Find where the given text appears and provide that cell's center as (X, Y) coordinate. 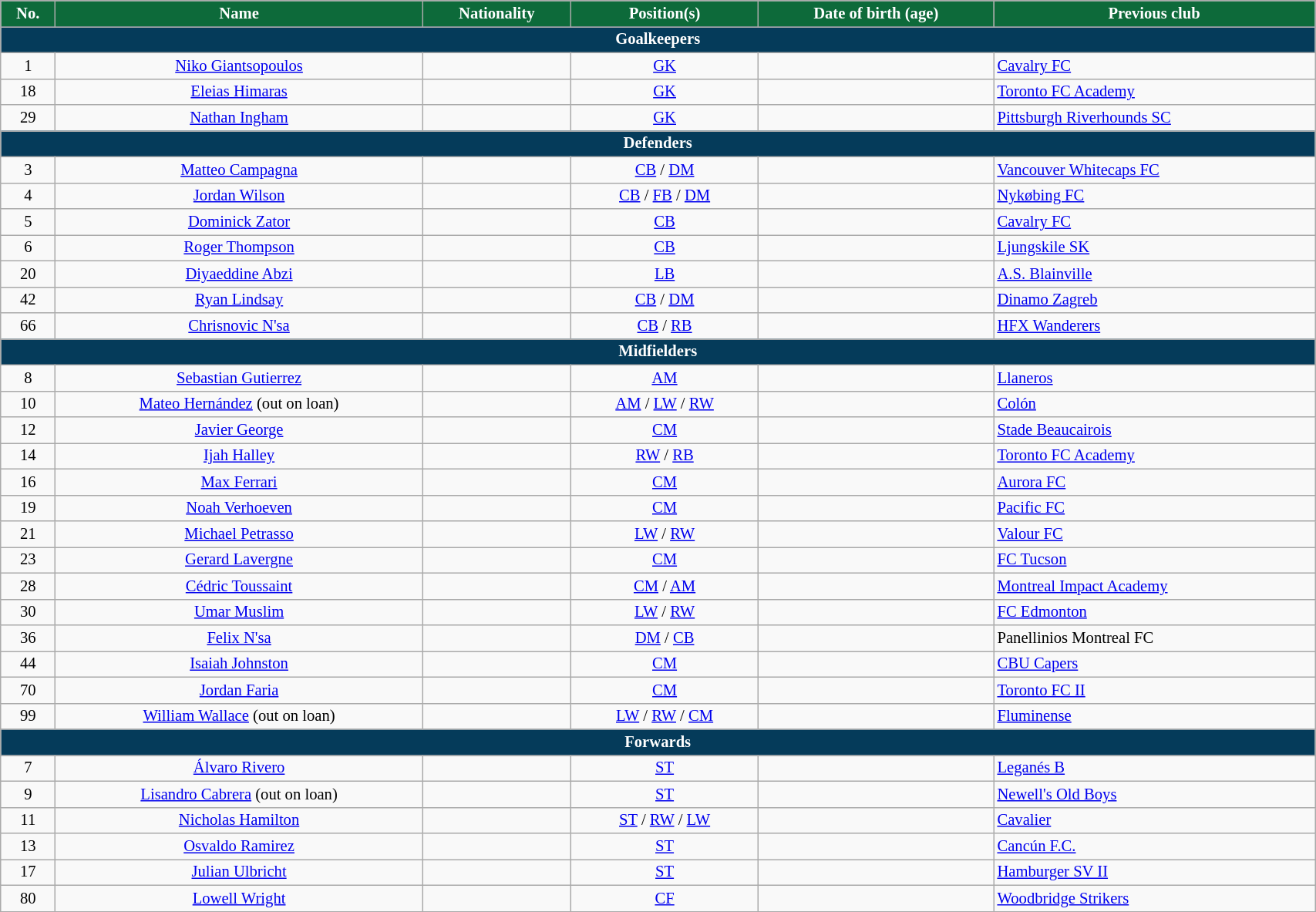
Cavalier (1155, 820)
5 (28, 221)
Goalkeepers (658, 39)
Max Ferrari (239, 482)
Woodbridge Strikers (1155, 898)
Date of birth (age) (876, 13)
CB / FB / DM (665, 196)
3 (28, 170)
FC Edmonton (1155, 612)
Dinamo Zagreb (1155, 300)
Jordan Wilson (239, 196)
Cancún F.C. (1155, 846)
36 (28, 638)
ST / RW / LW (665, 820)
99 (28, 716)
4 (28, 196)
Previous club (1155, 13)
Felix N'sa (239, 638)
Pittsburgh Riverhounds SC (1155, 118)
17 (28, 872)
Eleias Himaras (239, 92)
Midfielders (658, 352)
23 (28, 560)
42 (28, 300)
Leganés B (1155, 768)
Álvaro Rivero (239, 768)
Panellinios Montreal FC (1155, 638)
Defenders (658, 143)
Valour FC (1155, 534)
FC Tucson (1155, 560)
Sebastian Gutierrez (239, 378)
12 (28, 429)
Diyaeddine Abzi (239, 274)
Llaneros (1155, 378)
Jordan Faria (239, 690)
Umar Muslim (239, 612)
28 (28, 586)
Pacific FC (1155, 508)
Montreal Impact Academy (1155, 586)
13 (28, 846)
29 (28, 118)
Aurora FC (1155, 482)
Nathan Ingham (239, 118)
1 (28, 66)
66 (28, 326)
Nicholas Hamilton (239, 820)
70 (28, 690)
10 (28, 404)
Noah Verhoeven (239, 508)
14 (28, 456)
RW / RB (665, 456)
Stade Beaucairois (1155, 429)
Ljungskile SK (1155, 247)
11 (28, 820)
20 (28, 274)
9 (28, 794)
Vancouver Whitecaps FC (1155, 170)
19 (28, 508)
Osvaldo Ramirez (239, 846)
Hamburger SV II (1155, 872)
Cédric Toussaint (239, 586)
8 (28, 378)
Forwards (658, 742)
Newell's Old Boys (1155, 794)
Isaiah Johnston (239, 664)
AM / LW / RW (665, 404)
CM / AM (665, 586)
30 (28, 612)
CBU Capers (1155, 664)
Matteo Campagna (239, 170)
A.S. Blainville (1155, 274)
CF (665, 898)
Julian Ulbricht (239, 872)
Mateo Hernández (out on loan) (239, 404)
7 (28, 768)
Ijah Halley (239, 456)
Niko Giantsopoulos (239, 66)
21 (28, 534)
Name (239, 13)
Gerard Lavergne (239, 560)
Position(s) (665, 13)
Dominick Zator (239, 221)
80 (28, 898)
DM / CB (665, 638)
Lisandro Cabrera (out on loan) (239, 794)
LB (665, 274)
William Wallace (out on loan) (239, 716)
LW / RW / CM (665, 716)
No. (28, 13)
Lowell Wright (239, 898)
CB / RB (665, 326)
16 (28, 482)
Roger Thompson (239, 247)
Toronto FC II (1155, 690)
Javier George (239, 429)
6 (28, 247)
44 (28, 664)
18 (28, 92)
Colón (1155, 404)
Chrisnovic N'sa (239, 326)
Fluminense (1155, 716)
Nykøbing FC (1155, 196)
Ryan Lindsay (239, 300)
HFX Wanderers (1155, 326)
Nationality (496, 13)
Michael Petrasso (239, 534)
AM (665, 378)
